Search for the cell housing the specified text and yield its [X, Y] center coordinate. 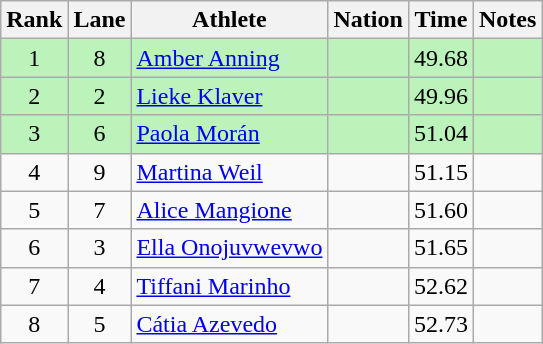
51.04 [440, 134]
52.73 [440, 324]
Tiffani Marinho [230, 286]
49.96 [440, 96]
Athlete [230, 20]
Alice Mangione [230, 210]
51.65 [440, 248]
Time [440, 20]
49.68 [440, 58]
Cátia Azevedo [230, 324]
Martina Weil [230, 172]
51.60 [440, 210]
Paola Morán [230, 134]
51.15 [440, 172]
Ella Onojuvwevwo [230, 248]
Rank [34, 20]
52.62 [440, 286]
Lane [100, 20]
Notes [507, 20]
Amber Anning [230, 58]
9 [100, 172]
Nation [368, 20]
1 [34, 58]
Lieke Klaver [230, 96]
